Provide the [x, y] coordinate of the cell's center where the given text is located.  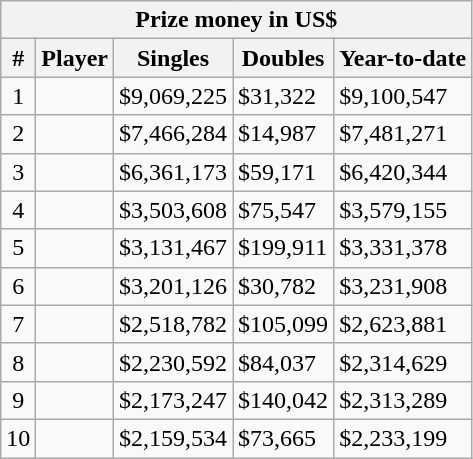
Prize money in US$ [236, 20]
2 [18, 134]
$6,420,344 [403, 172]
1 [18, 96]
$3,331,378 [403, 248]
$84,037 [284, 362]
$2,623,881 [403, 324]
3 [18, 172]
9 [18, 400]
$2,173,247 [174, 400]
$3,201,126 [174, 286]
$2,230,592 [174, 362]
$59,171 [284, 172]
7 [18, 324]
$199,911 [284, 248]
Singles [174, 58]
$3,231,908 [403, 286]
$30,782 [284, 286]
$105,099 [284, 324]
$73,665 [284, 438]
5 [18, 248]
$14,987 [284, 134]
Year-to-date [403, 58]
$3,579,155 [403, 210]
# [18, 58]
$75,547 [284, 210]
$31,322 [284, 96]
$2,233,199 [403, 438]
$3,131,467 [174, 248]
$2,313,289 [403, 400]
$7,466,284 [174, 134]
$2,314,629 [403, 362]
6 [18, 286]
$6,361,173 [174, 172]
Player [75, 58]
$140,042 [284, 400]
8 [18, 362]
$7,481,271 [403, 134]
Doubles [284, 58]
$9,069,225 [174, 96]
10 [18, 438]
$3,503,608 [174, 210]
4 [18, 210]
$2,159,534 [174, 438]
$2,518,782 [174, 324]
$9,100,547 [403, 96]
